For the text-containing cell, return its midpoint in (x, y) coordinate format. 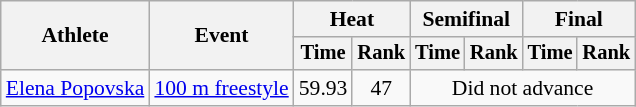
47 (381, 88)
Heat (352, 19)
Semifinal (466, 19)
100 m freestyle (221, 88)
59.93 (324, 88)
Athlete (76, 36)
Did not advance (522, 88)
Final (579, 19)
Event (221, 36)
Elena Popovska (76, 88)
